Determine the (x, y) coordinate at the center of the cell enclosing the given text.  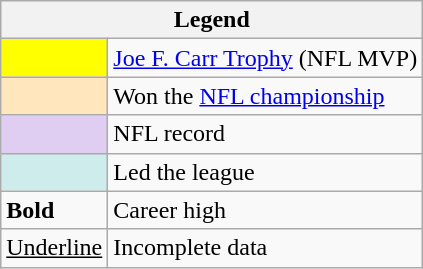
NFL record (266, 134)
Underline (54, 248)
Bold (54, 210)
Incomplete data (266, 248)
Legend (212, 20)
Won the NFL championship (266, 96)
Career high (266, 210)
Joe F. Carr Trophy (NFL MVP) (266, 58)
Led the league (266, 172)
